Scan for the cell matching the given text and deliver its [X, Y] coordinate at center. 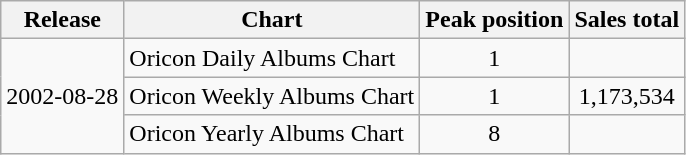
Oricon Weekly Albums Chart [272, 96]
Release [62, 20]
Sales total [627, 20]
2002-08-28 [62, 96]
Chart [272, 20]
1,173,534 [627, 96]
Peak position [494, 20]
Oricon Daily Albums Chart [272, 58]
Oricon Yearly Albums Chart [272, 134]
8 [494, 134]
